Find where the given text appears and provide that cell's center as [X, Y] coordinate. 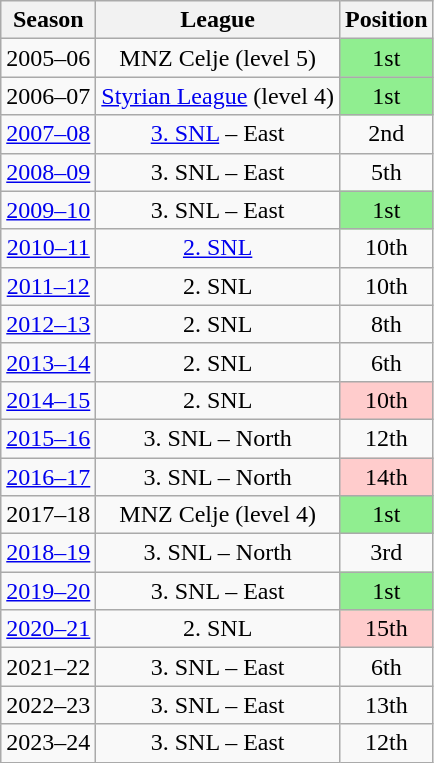
2005–06 [48, 58]
3rd [386, 553]
2007–08 [48, 134]
2008–09 [48, 172]
14th [386, 477]
8th [386, 324]
2017–18 [48, 515]
League [218, 20]
2023–24 [48, 743]
Season [48, 20]
Styrian League (level 4) [218, 96]
2020–21 [48, 629]
2022–23 [48, 705]
Position [386, 20]
13th [386, 705]
2014–15 [48, 400]
2019–20 [48, 591]
2006–07 [48, 96]
15th [386, 629]
MNZ Celje (level 5) [218, 58]
2013–14 [48, 362]
2015–16 [48, 438]
2012–13 [48, 324]
2nd [386, 134]
2021–22 [48, 667]
2018–19 [48, 553]
2016–17 [48, 477]
5th [386, 172]
MNZ Celje (level 4) [218, 515]
2009–10 [48, 210]
2010–11 [48, 248]
2011–12 [48, 286]
